Capture the cell that displays the provided text and extract its [x, y] central coordinate. 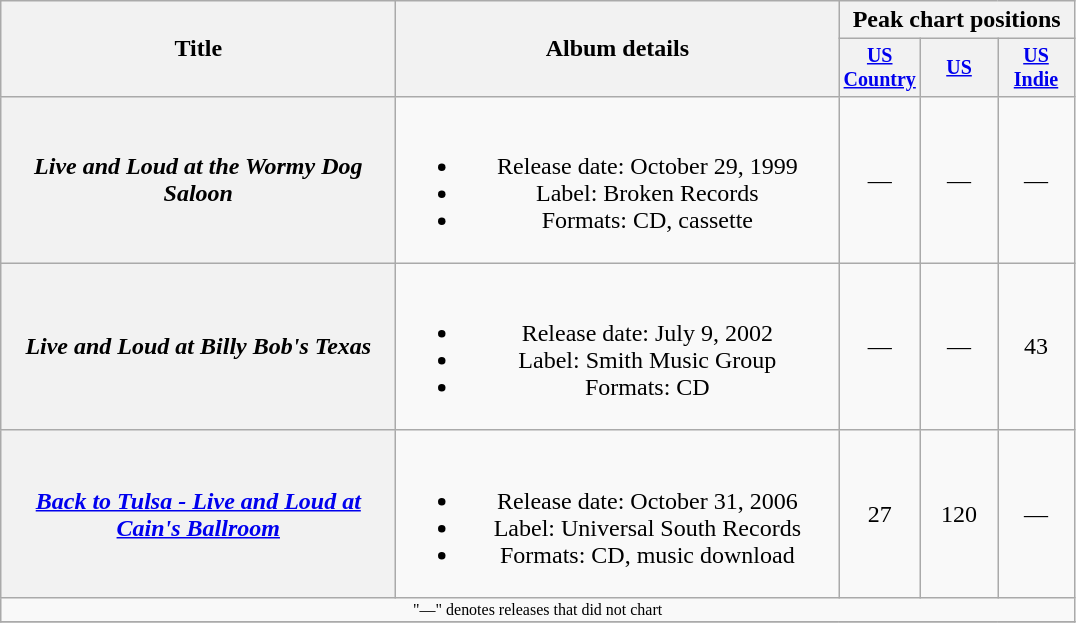
Release date: October 31, 2006Label: Universal South RecordsFormats: CD, music download [618, 514]
Peak chart positions [957, 20]
USIndie [1036, 68]
Live and Loud at the Wormy Dog Saloon [198, 180]
US [960, 68]
Back to Tulsa - Live and Loud at Cain's Ballroom [198, 514]
Album details [618, 49]
US Country [880, 68]
27 [880, 514]
43 [1036, 346]
120 [960, 514]
Release date: October 29, 1999Label: Broken RecordsFormats: CD, cassette [618, 180]
Title [198, 49]
Release date: July 9, 2002Label: Smith Music GroupFormats: CD [618, 346]
Live and Loud at Billy Bob's Texas [198, 346]
"—" denotes releases that did not chart [538, 609]
